Capture the cell that displays the provided text and extract its (X, Y) central coordinate. 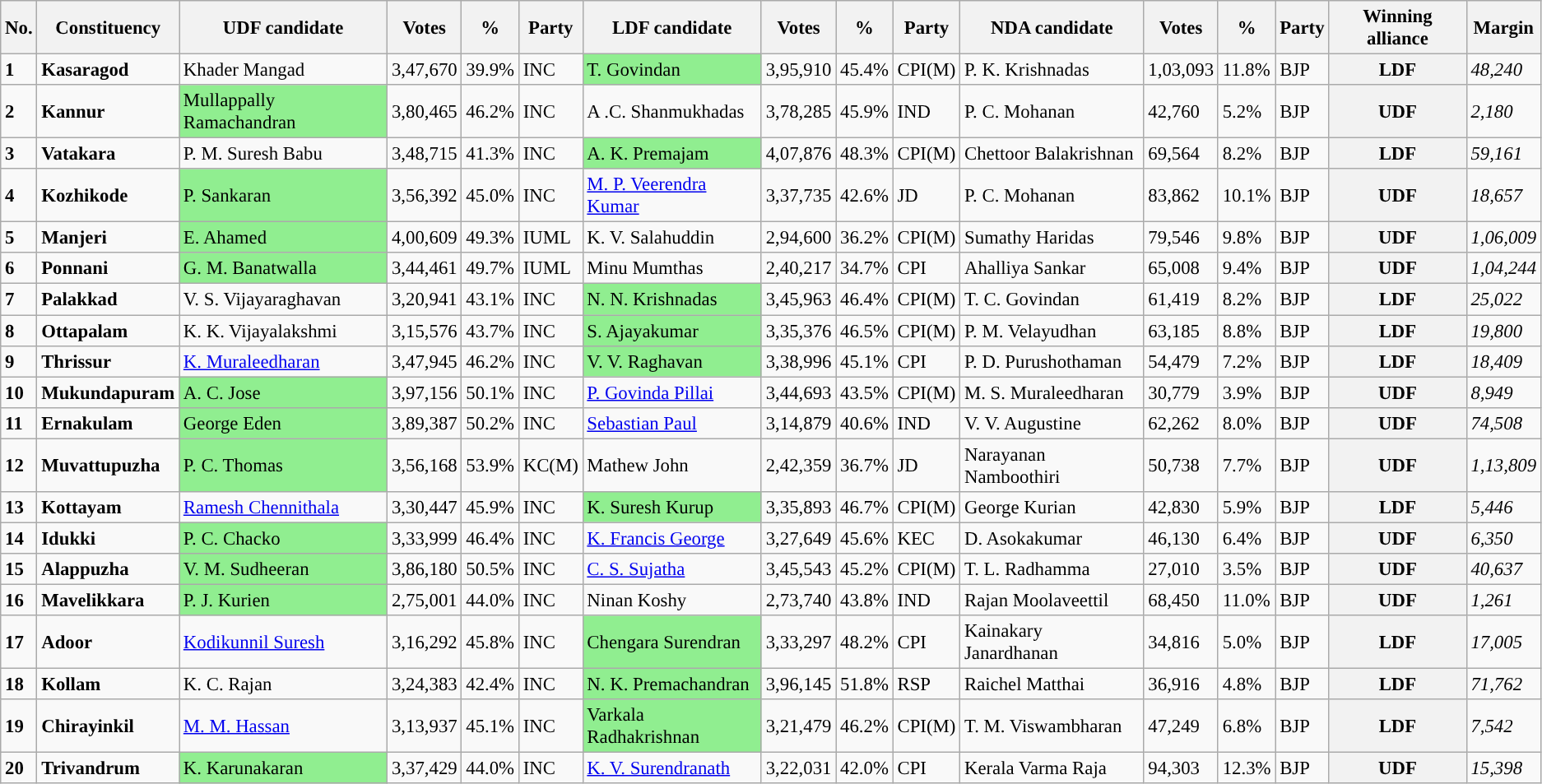
3,37,429 (425, 768)
6,350 (1503, 538)
8.8% (1246, 331)
Mukundapuram (109, 392)
Adoor (109, 642)
1 (19, 70)
3,22,031 (798, 768)
71,762 (1503, 684)
T. Govindan (671, 70)
5.2% (1246, 112)
M. S. Muraleedharan (1052, 392)
3.9% (1246, 392)
P. C. Thomas (283, 466)
54,479 (1181, 361)
3,86,180 (425, 569)
48.2% (864, 642)
3,38,996 (798, 361)
Ottapalam (109, 331)
6.8% (1246, 726)
UDF candidate (283, 28)
50.2% (490, 423)
3,95,910 (798, 70)
6.4% (1246, 538)
12 (19, 466)
3,44,693 (798, 392)
59,161 (1503, 154)
George Eden (283, 423)
A. C. Jose (283, 392)
3.5% (1246, 569)
P. M. Velayudhan (1052, 331)
Palakkad (109, 299)
3,33,297 (798, 642)
M. P. Veerendra Kumar (671, 196)
50.1% (490, 392)
3,97,156 (425, 392)
1,04,244 (1503, 269)
47,249 (1181, 726)
3,48,715 (425, 154)
8,949 (1503, 392)
7.7% (1246, 466)
1,06,009 (1503, 238)
V. V. Raghavan (671, 361)
Kottayam (109, 508)
25,022 (1503, 299)
43.8% (864, 600)
7 (19, 299)
1,261 (1503, 600)
94,303 (1181, 768)
8 (19, 331)
Kasaragod (109, 70)
K. Muraleedharan (283, 361)
Manjeri (109, 238)
Kerala Varma Raja (1052, 768)
Varkala Radhakrishnan (671, 726)
2,42,359 (798, 466)
12.3% (1246, 768)
18 (19, 684)
3,30,447 (425, 508)
No. (19, 28)
K. Francis George (671, 538)
2,73,740 (798, 600)
3,16,292 (425, 642)
41.3% (490, 154)
4,07,876 (798, 154)
Ernakulam (109, 423)
KC(M) (550, 466)
61,419 (1181, 299)
65,008 (1181, 269)
2 (19, 112)
George Kurian (1052, 508)
36.7% (864, 466)
Kollam (109, 684)
T. M. Viswambharan (1052, 726)
11 (19, 423)
51.8% (864, 684)
20 (19, 768)
1,03,093 (1181, 70)
9.4% (1246, 269)
V. V. Augustine (1052, 423)
34.7% (864, 269)
3,14,879 (798, 423)
15 (19, 569)
4.8% (1246, 684)
S. Ajayakumar (671, 331)
36,916 (1181, 684)
45.6% (864, 538)
3,47,670 (425, 70)
3,33,999 (425, 538)
K. Suresh Kurup (671, 508)
3,35,893 (798, 508)
46.5% (864, 331)
50.5% (490, 569)
42.6% (864, 196)
46,130 (1181, 538)
68,450 (1181, 600)
Kainakary Janardhanan (1052, 642)
A. K. Premajam (671, 154)
15,398 (1503, 768)
30,779 (1181, 392)
Raichel Matthai (1052, 684)
Kannur (109, 112)
3,47,945 (425, 361)
10.1% (1246, 196)
11.0% (1246, 600)
16 (19, 600)
46.7% (864, 508)
D. Asokakumar (1052, 538)
48,240 (1503, 70)
Trivandrum (109, 768)
45.4% (864, 70)
Rajan Moolaveettil (1052, 600)
3,89,387 (425, 423)
K. Karunakaran (283, 768)
P. C. Chacko (283, 538)
P. M. Suresh Babu (283, 154)
63,185 (1181, 331)
P. J. Kurien (283, 600)
62,262 (1181, 423)
18,657 (1503, 196)
19,800 (1503, 331)
11.8% (1246, 70)
Kozhikode (109, 196)
2,180 (1503, 112)
Winning alliance (1397, 28)
49.3% (490, 238)
79,546 (1181, 238)
K. V. Salahuddin (671, 238)
45.2% (864, 569)
53.9% (490, 466)
3,24,383 (425, 684)
K. C. Rajan (283, 684)
K. V. Surendranath (671, 768)
A .C. Shanmukhadas (671, 112)
3,45,963 (798, 299)
Vatakara (109, 154)
Thrissur (109, 361)
3,15,576 (425, 331)
10 (19, 392)
50,738 (1181, 466)
5.0% (1246, 642)
13 (19, 508)
45.0% (490, 196)
Sebastian Paul (671, 423)
3,21,479 (798, 726)
Chirayinkil (109, 726)
Kodikunnil Suresh (283, 642)
8.0% (1246, 423)
42.0% (864, 768)
3,20,941 (425, 299)
42,830 (1181, 508)
Mathew John (671, 466)
P. D. Purushothaman (1052, 361)
Ahalliya Sankar (1052, 269)
17 (19, 642)
N. N. Krishnadas (671, 299)
NDA candidate (1052, 28)
Khader Mangad (283, 70)
7.2% (1246, 361)
83,862 (1181, 196)
14 (19, 538)
Ninan Koshy (671, 600)
3,80,465 (425, 112)
E. Ahamed (283, 238)
K. K. Vijayalakshmi (283, 331)
Mavelikkara (109, 600)
P. K. Krishnadas (1052, 70)
Sumathy Haridas (1052, 238)
3 (19, 154)
4 (19, 196)
Minu Mumthas (671, 269)
2,40,217 (798, 269)
42,760 (1181, 112)
3,78,285 (798, 112)
Narayanan Namboothiri (1052, 466)
43.7% (490, 331)
34,816 (1181, 642)
LDF candidate (671, 28)
9.8% (1246, 238)
3,27,649 (798, 538)
C. S. Sujatha (671, 569)
42.4% (490, 684)
18,409 (1503, 361)
V. S. Vijayaraghavan (283, 299)
45.8% (490, 642)
Mullappally Ramachandran (283, 112)
T. C. Govindan (1052, 299)
40.6% (864, 423)
Muvattupuzha (109, 466)
5.9% (1246, 508)
Ramesh Chennithala (283, 508)
3,45,543 (798, 569)
Idukki (109, 538)
74,508 (1503, 423)
43.5% (864, 392)
9 (19, 361)
17,005 (1503, 642)
3,35,376 (798, 331)
4,00,609 (425, 238)
3,56,168 (425, 466)
40,637 (1503, 569)
1,13,809 (1503, 466)
RSP (927, 684)
Ponnani (109, 269)
P. Sankaran (283, 196)
48.3% (864, 154)
7,542 (1503, 726)
KEC (927, 538)
3,37,735 (798, 196)
V. M. Sudheeran (283, 569)
3,96,145 (798, 684)
2,75,001 (425, 600)
5,446 (1503, 508)
N. K. Premachandran (671, 684)
2,94,600 (798, 238)
P. Govinda Pillai (671, 392)
G. M. Banatwalla (283, 269)
Margin (1503, 28)
T. L. Radhamma (1052, 569)
Alappuzha (109, 569)
Chettoor Balakrishnan (1052, 154)
Chengara Surendran (671, 642)
3,56,392 (425, 196)
43.1% (490, 299)
69,564 (1181, 154)
49.7% (490, 269)
3,13,937 (425, 726)
3,44,461 (425, 269)
39.9% (490, 70)
5 (19, 238)
Constituency (109, 28)
36.2% (864, 238)
M. M. Hassan (283, 726)
6 (19, 269)
19 (19, 726)
27,010 (1181, 569)
